Pinpoint the cell where the given text exists, returning its (x, y) midpoint coordinate. 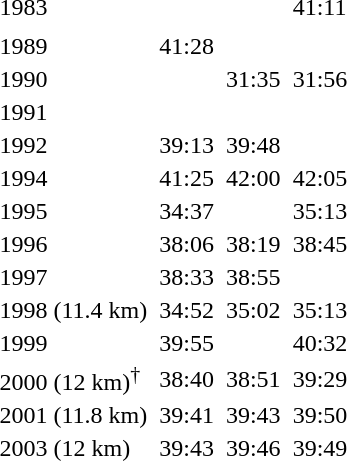
41:25 (187, 178)
34:52 (187, 310)
41:28 (187, 46)
35:02 (253, 310)
39:13 (187, 145)
38:33 (187, 277)
38:55 (253, 277)
38:06 (187, 244)
34:37 (187, 211)
39:41 (187, 415)
38:51 (253, 379)
39:55 (187, 343)
42:00 (253, 178)
38:40 (187, 379)
31:35 (253, 79)
38:19 (253, 244)
39:43 (253, 415)
39:48 (253, 145)
